Identify which cell holds the provided text, then report its [X, Y] central coordinate. 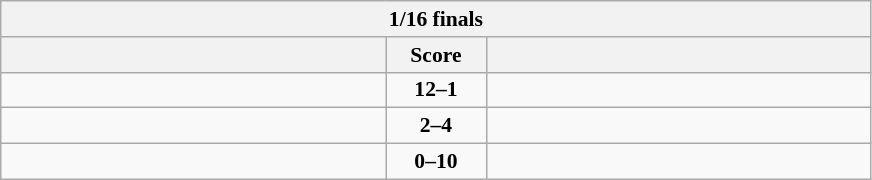
0–10 [436, 162]
1/16 finals [436, 19]
2–4 [436, 126]
12–1 [436, 90]
Score [436, 55]
